Capture the cell that displays the provided text and extract its (X, Y) central coordinate. 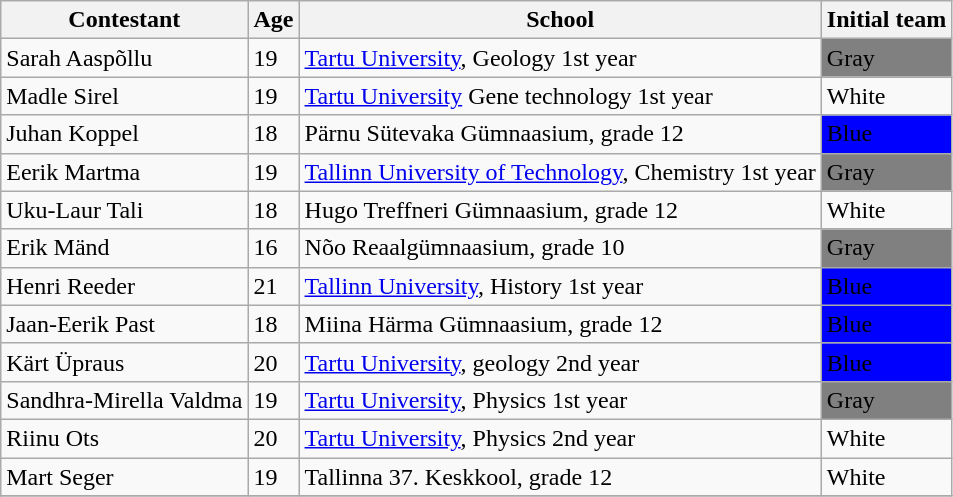
Tallinn University, History 1st year (560, 286)
Eerik Martma (124, 172)
Juhan Koppel (124, 134)
Tartu University, geology 2nd year (560, 362)
Tartu University, Physics 1st year (560, 400)
Initial team (886, 20)
Miina Härma Gümnaasium, grade 12 (560, 324)
Sandhra-Mirella Valdma (124, 400)
Tartu University Gene technology 1st year (560, 96)
Erik Mänd (124, 248)
Jaan-Eerik Past (124, 324)
Tartu University, Physics 2nd year (560, 438)
Tallinn University of Technology, Chemistry 1st year (560, 172)
Sarah Aaspõllu (124, 58)
Contestant (124, 20)
Tartu University, Geology 1st year (560, 58)
Pärnu Sütevaka Gümnaasium, grade 12 (560, 134)
Riinu Ots (124, 438)
16 (274, 248)
21 (274, 286)
Nõo Reaalgümnaasium, grade 10 (560, 248)
Age (274, 20)
Henri Reeder (124, 286)
Madle Sirel (124, 96)
Hugo Treffneri Gümnaasium, grade 12 (560, 210)
Uku-Laur Tali (124, 210)
Tallinna 37. Keskkool, grade 12 (560, 477)
School (560, 20)
Mart Seger (124, 477)
Kärt Üpraus (124, 362)
